Locate the cell with the specified text and output its (x, y) center coordinate. 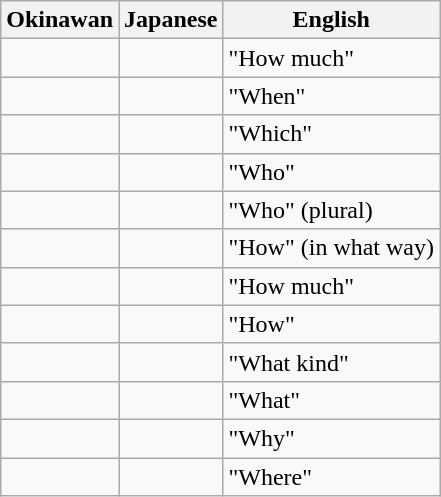
"What" (332, 400)
"Who" (plural) (332, 210)
"Why" (332, 438)
"Which" (332, 134)
Okinawan (60, 20)
"When" (332, 96)
"How" (in what way) (332, 248)
"Where" (332, 477)
"Who" (332, 172)
"What kind" (332, 362)
English (332, 20)
"How" (332, 324)
Japanese (171, 20)
